Determine the (x, y) coordinate at the center of the cell enclosing the given text.  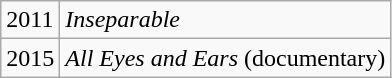
All Eyes and Ears (documentary) (226, 58)
2015 (30, 58)
2011 (30, 20)
Inseparable (226, 20)
